For the text-containing cell, return its midpoint in [X, Y] coordinate format. 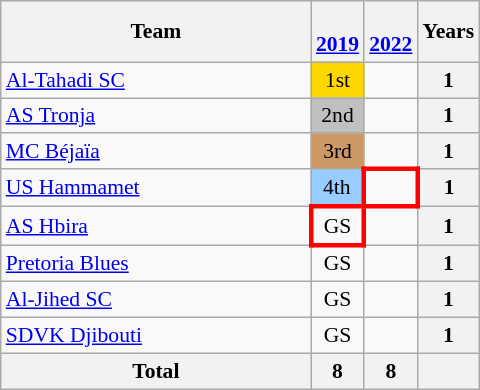
Al-Jihed SC [156, 300]
2022 [390, 32]
SDVK Djibouti [156, 336]
AS Hbira [156, 226]
Total [156, 371]
2019 [338, 32]
Al-Tahadi SC [156, 80]
Team [156, 32]
3rd [338, 152]
Years [448, 32]
1st [338, 80]
MC Béjaïa [156, 152]
Pretoria Blues [156, 264]
2nd [338, 116]
US Hammamet [156, 188]
4th [338, 188]
AS Tronja [156, 116]
